Pinpoint the cell where the given text exists, returning its (x, y) midpoint coordinate. 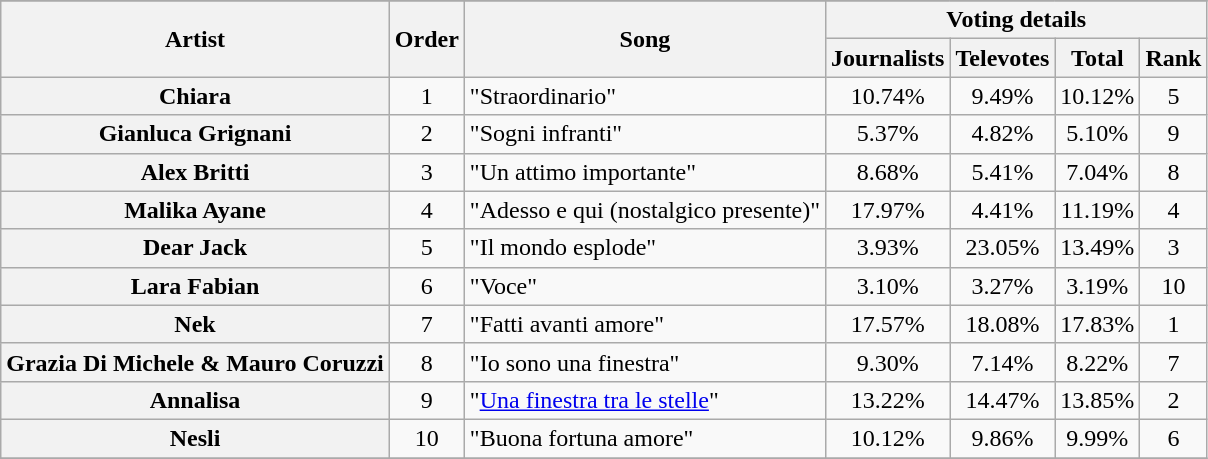
Nesli (196, 438)
Alex Britti (196, 172)
Malika Ayane (196, 210)
9.86% (1002, 438)
14.47% (1002, 400)
5.37% (888, 134)
3.10% (888, 286)
Grazia Di Michele & Mauro Coruzzi (196, 362)
5.41% (1002, 172)
13.22% (888, 400)
13.85% (1098, 400)
Televotes (1002, 58)
9.49% (1002, 96)
Dear Jack (196, 248)
10.74% (888, 96)
23.05% (1002, 248)
5.10% (1098, 134)
Nek (196, 324)
Song (644, 39)
"Fatti avanti amore" (644, 324)
"Io sono una finestra" (644, 362)
9.99% (1098, 438)
3.19% (1098, 286)
"Una finestra tra le stelle" (644, 400)
18.08% (1002, 324)
3.93% (888, 248)
3.27% (1002, 286)
Voting details (1016, 20)
Rank (1174, 58)
17.83% (1098, 324)
Chiara (196, 96)
Journalists (888, 58)
"Buona fortuna amore" (644, 438)
8.68% (888, 172)
"Un attimo importante" (644, 172)
13.49% (1098, 248)
4.41% (1002, 210)
17.57% (888, 324)
8.22% (1098, 362)
"Il mondo esplode" (644, 248)
"Adesso e qui (nostalgico presente)" (644, 210)
11.19% (1098, 210)
Total (1098, 58)
"Sogni infranti" (644, 134)
4.82% (1002, 134)
Gianluca Grignani (196, 134)
"Straordinario" (644, 96)
Order (426, 39)
Annalisa (196, 400)
7.04% (1098, 172)
9.30% (888, 362)
Lara Fabian (196, 286)
7.14% (1002, 362)
"Voce" (644, 286)
17.97% (888, 210)
Artist (196, 39)
